Find where the given text appears and provide that cell's center as (X, Y) coordinate. 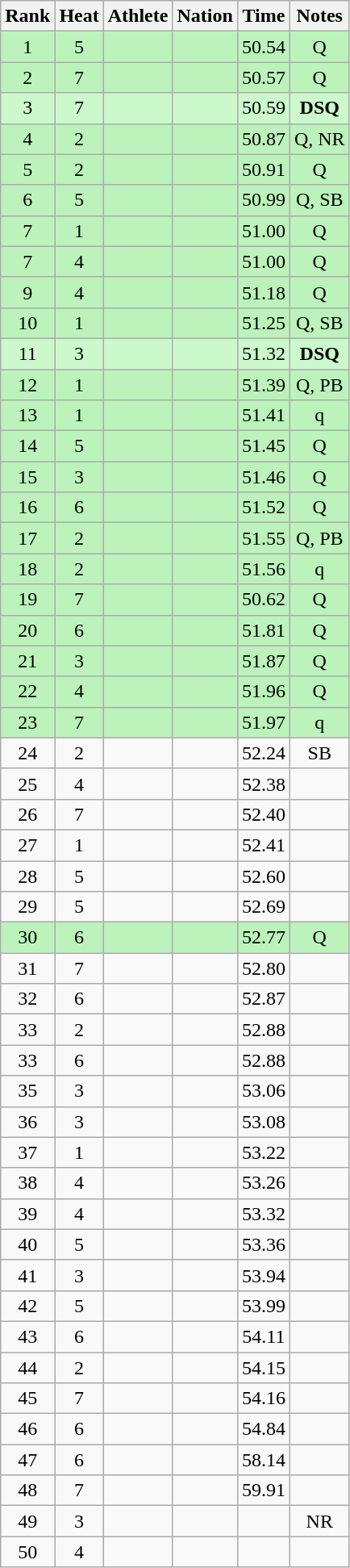
53.22 (263, 1152)
12 (27, 385)
42 (27, 1306)
26 (27, 814)
51.55 (263, 538)
36 (27, 1122)
20 (27, 630)
Heat (79, 16)
14 (27, 446)
51.52 (263, 508)
52.40 (263, 814)
53.94 (263, 1275)
15 (27, 477)
51.45 (263, 446)
43 (27, 1336)
23 (27, 722)
58.14 (263, 1460)
Athlete (138, 16)
13 (27, 416)
51.41 (263, 416)
32 (27, 999)
16 (27, 508)
51.56 (263, 569)
19 (27, 600)
50.99 (263, 200)
59.91 (263, 1491)
54.84 (263, 1429)
49 (27, 1521)
44 (27, 1368)
51.97 (263, 722)
Time (263, 16)
38 (27, 1183)
29 (27, 907)
51.18 (263, 292)
52.60 (263, 876)
50.87 (263, 139)
54.16 (263, 1399)
Rank (27, 16)
50 (27, 1552)
54.15 (263, 1368)
SB (319, 753)
Notes (319, 16)
53.32 (263, 1214)
Nation (205, 16)
45 (27, 1399)
53.08 (263, 1122)
51.39 (263, 385)
51.81 (263, 630)
52.87 (263, 999)
17 (27, 538)
31 (27, 968)
40 (27, 1244)
50.57 (263, 77)
48 (27, 1491)
27 (27, 845)
52.24 (263, 753)
46 (27, 1429)
51.96 (263, 692)
10 (27, 323)
52.38 (263, 784)
35 (27, 1091)
53.36 (263, 1244)
50.62 (263, 600)
Q, NR (319, 139)
54.11 (263, 1336)
52.77 (263, 938)
51.87 (263, 661)
52.80 (263, 968)
53.99 (263, 1306)
9 (27, 292)
25 (27, 784)
52.41 (263, 845)
41 (27, 1275)
28 (27, 876)
50.54 (263, 47)
53.06 (263, 1091)
51.25 (263, 323)
51.46 (263, 477)
50.59 (263, 108)
18 (27, 569)
52.69 (263, 907)
39 (27, 1214)
22 (27, 692)
11 (27, 353)
37 (27, 1152)
21 (27, 661)
51.32 (263, 353)
24 (27, 753)
30 (27, 938)
NR (319, 1521)
50.91 (263, 169)
47 (27, 1460)
53.26 (263, 1183)
